Return the [x, y] coordinate for the center point of the cell that contains the specified text.  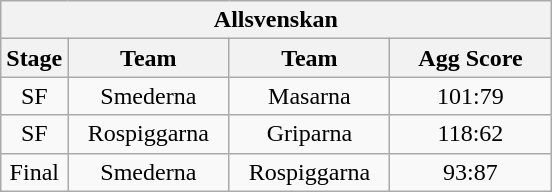
Allsvenskan [276, 20]
Masarna [310, 96]
93:87 [470, 172]
Stage [34, 58]
Agg Score [470, 58]
101:79 [470, 96]
Final [34, 172]
Griparna [310, 134]
118:62 [470, 134]
